Search for the cell housing the specified text and yield its (x, y) center coordinate. 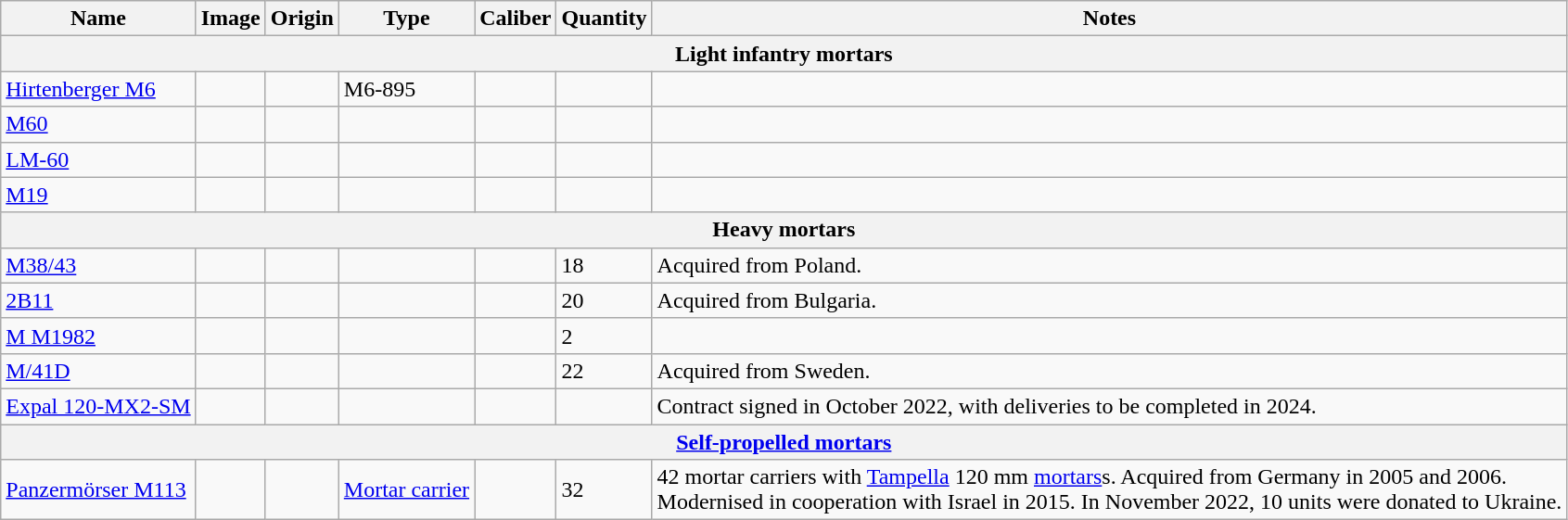
Acquired from Poland. (1109, 265)
32 (605, 489)
M/41D (98, 371)
M6-895 (406, 89)
Notes (1109, 19)
Name (98, 19)
Light infantry mortars (784, 54)
Panzermörser M113 (98, 489)
M38/43 (98, 265)
M60 (98, 124)
Origin (302, 19)
Mortar carrier (406, 489)
Quantity (605, 19)
LM-60 (98, 159)
2B11 (98, 300)
Heavy mortars (784, 230)
Image (230, 19)
Hirtenberger M6 (98, 89)
22 (605, 371)
Type (406, 19)
Expal 120-MX2-SM (98, 406)
2 (605, 336)
Acquired from Sweden. (1109, 371)
Acquired from Bulgaria. (1109, 300)
Self-propelled mortars (784, 442)
20 (605, 300)
Caliber (516, 19)
18 (605, 265)
M19 (98, 195)
M M1982 (98, 336)
Contract signed in October 2022, with deliveries to be completed in 2024. (1109, 406)
